From the cell containing the given text, extract its center point as (x, y) coordinate. 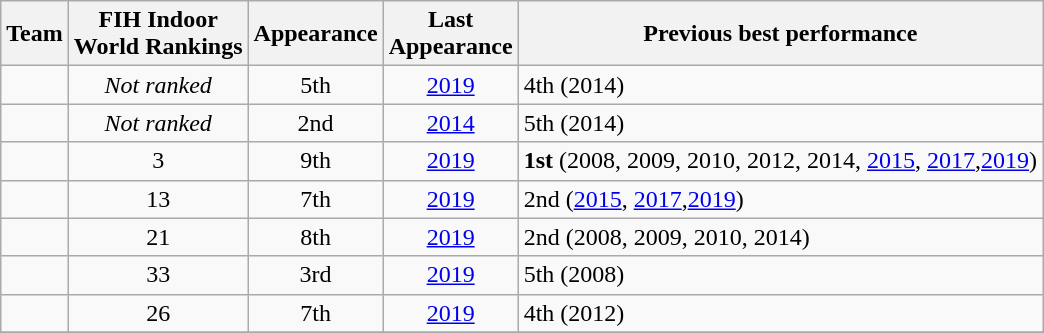
5th (2008) (780, 275)
33 (158, 275)
26 (158, 313)
3rd (316, 275)
2nd (2008, 2009, 2010, 2014) (780, 237)
2nd (316, 123)
21 (158, 237)
4th (2014) (780, 85)
Appearance (316, 34)
2014 (450, 123)
9th (316, 161)
4th (2012) (780, 313)
Previous best performance (780, 34)
Team (35, 34)
13 (158, 199)
8th (316, 237)
3 (158, 161)
1st (2008, 2009, 2010, 2012, 2014, 2015, 2017,2019) (780, 161)
5th (2014) (780, 123)
5th (316, 85)
FIH IndoorWorld Rankings (158, 34)
LastAppearance (450, 34)
2nd (2015, 2017,2019) (780, 199)
